Detect which cell encompasses the target text, then output its (x, y) center coordinate. 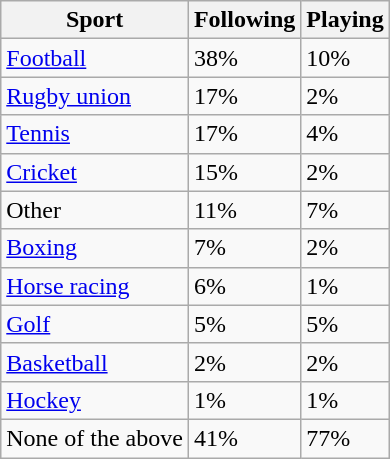
Playing (345, 20)
Horse racing (95, 286)
Cricket (95, 172)
Rugby union (95, 96)
77% (345, 438)
38% (244, 58)
Following (244, 20)
10% (345, 58)
6% (244, 286)
11% (244, 210)
15% (244, 172)
4% (345, 134)
Football (95, 58)
Sport (95, 20)
Hockey (95, 400)
Other (95, 210)
Golf (95, 324)
None of the above (95, 438)
Tennis (95, 134)
Boxing (95, 248)
41% (244, 438)
Basketball (95, 362)
